Extract the [X, Y] coordinate from the center of the cell holding the provided text.  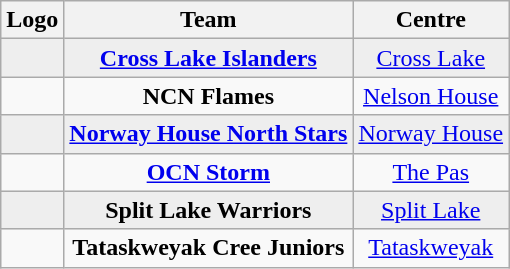
Tataskweyak Cree Juniors [208, 248]
Tataskweyak [431, 248]
Nelson House [431, 96]
Logo [32, 20]
Split Lake Warriors [208, 210]
The Pas [431, 172]
Norway House [431, 134]
Cross Lake Islanders [208, 58]
Centre [431, 20]
NCN Flames [208, 96]
Split Lake [431, 210]
Team [208, 20]
Norway House North Stars [208, 134]
OCN Storm [208, 172]
Cross Lake [431, 58]
